Capture the cell that displays the provided text and extract its [X, Y] central coordinate. 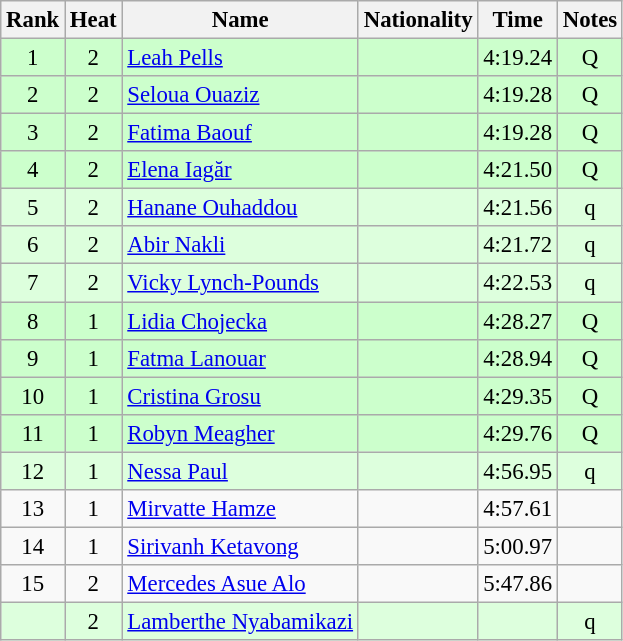
Lamberthe Nyabamikazi [240, 621]
Lidia Chojecka [240, 321]
4 [33, 170]
Mirvatte Hamze [240, 509]
Heat [94, 20]
14 [33, 546]
4:29.76 [518, 433]
Rank [33, 20]
11 [33, 433]
4:28.94 [518, 358]
Nessa Paul [240, 471]
Notes [590, 20]
Abir Nakli [240, 245]
5 [33, 208]
9 [33, 358]
7 [33, 283]
Name [240, 20]
Nationality [418, 20]
Cristina Grosu [240, 396]
5:47.86 [518, 584]
3 [33, 133]
4:19.24 [518, 58]
12 [33, 471]
Leah Pells [240, 58]
6 [33, 245]
Fatma Lanouar [240, 358]
4:29.35 [518, 396]
13 [33, 509]
4:57.61 [518, 509]
Seloua Ouaziz [240, 95]
Sirivanh Ketavong [240, 546]
Robyn Meagher [240, 433]
4:21.72 [518, 245]
4:21.56 [518, 208]
4:56.95 [518, 471]
10 [33, 396]
Time [518, 20]
8 [33, 321]
5:00.97 [518, 546]
15 [33, 584]
4:21.50 [518, 170]
4:22.53 [518, 283]
4:28.27 [518, 321]
Mercedes Asue Alo [240, 584]
Hanane Ouhaddou [240, 208]
Vicky Lynch-Pounds [240, 283]
Elena Iagăr [240, 170]
Fatima Baouf [240, 133]
